Return the (X, Y) coordinate for the center point of the cell that contains the specified text.  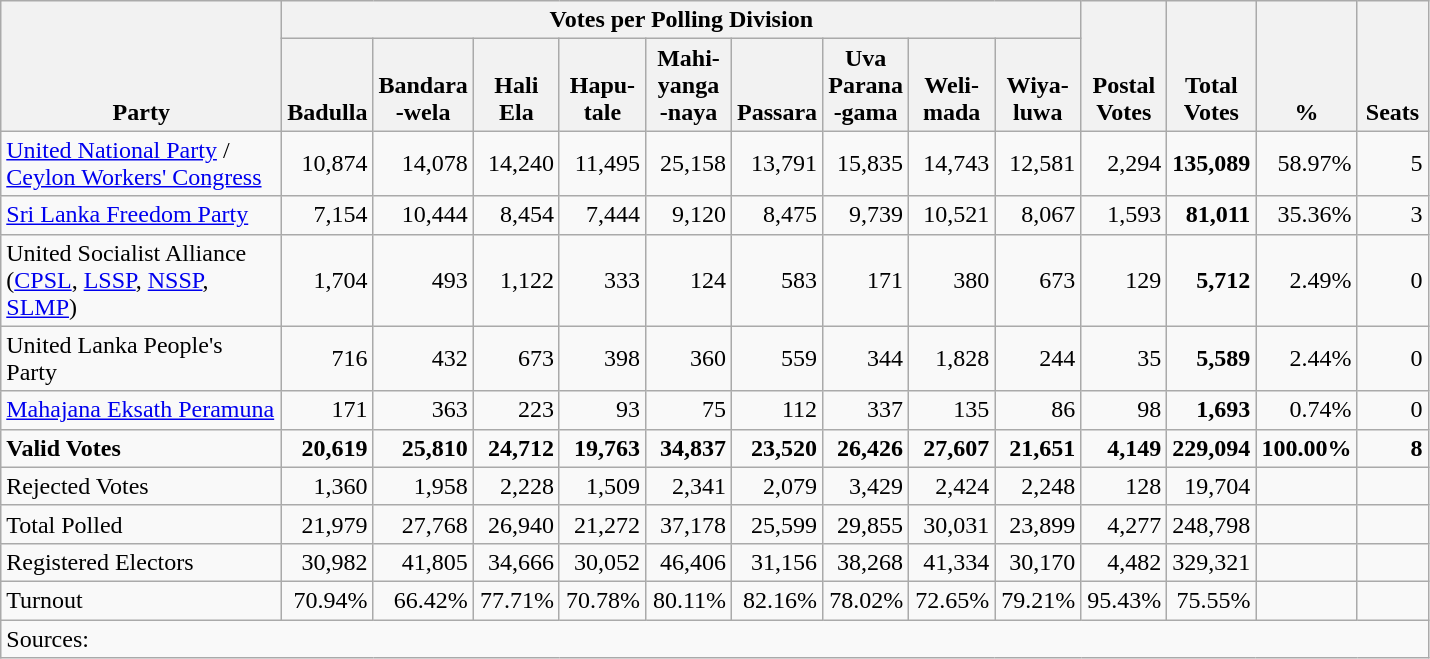
25,158 (688, 164)
Seats (1392, 66)
PostalVotes (1124, 66)
8,475 (778, 215)
27,607 (952, 448)
1,593 (1124, 215)
2.49% (1306, 280)
4,149 (1124, 448)
30,170 (1038, 562)
9,739 (866, 215)
23,899 (1038, 524)
244 (1038, 358)
559 (778, 358)
80.11% (688, 600)
248,798 (1212, 524)
344 (866, 358)
Party (142, 66)
31,156 (778, 562)
15,835 (866, 164)
333 (602, 280)
9,120 (688, 215)
26,426 (866, 448)
432 (423, 358)
380 (952, 280)
38,268 (866, 562)
3 (1392, 215)
2.44% (1306, 358)
35.36% (1306, 215)
58.97% (1306, 164)
716 (328, 358)
337 (866, 410)
13,791 (778, 164)
34,837 (688, 448)
10,521 (952, 215)
77.71% (516, 600)
Total Polled (142, 524)
30,031 (952, 524)
Badulla (328, 85)
360 (688, 358)
2,294 (1124, 164)
2,424 (952, 486)
2,079 (778, 486)
14,078 (423, 164)
100.00% (1306, 448)
70.94% (328, 600)
27,768 (423, 524)
7,444 (602, 215)
30,982 (328, 562)
129 (1124, 280)
14,743 (952, 164)
United Lanka People's Party (142, 358)
24,712 (516, 448)
HaliEla (516, 85)
Hapu-tale (602, 85)
329,321 (1212, 562)
Passara (778, 85)
5,589 (1212, 358)
81,011 (1212, 215)
11,495 (602, 164)
37,178 (688, 524)
82.16% (778, 600)
Registered Electors (142, 562)
35 (1124, 358)
Mahajana Eksath Peramuna (142, 410)
21,651 (1038, 448)
21,272 (602, 524)
Mahi-yanga-naya (688, 85)
223 (516, 410)
2,228 (516, 486)
8 (1392, 448)
1,828 (952, 358)
75 (688, 410)
363 (423, 410)
398 (602, 358)
14,240 (516, 164)
41,334 (952, 562)
70.78% (602, 600)
5,712 (1212, 280)
95.43% (1124, 600)
30,052 (602, 562)
Valid Votes (142, 448)
Votes per Polling Division (682, 20)
86 (1038, 410)
3,429 (866, 486)
583 (778, 280)
46,406 (688, 562)
79.21% (1038, 600)
% (1306, 66)
1,958 (423, 486)
12,581 (1038, 164)
4,277 (1124, 524)
135,089 (1212, 164)
29,855 (866, 524)
124 (688, 280)
493 (423, 280)
19,704 (1212, 486)
26,940 (516, 524)
20,619 (328, 448)
229,094 (1212, 448)
128 (1124, 486)
Wiya-luwa (1038, 85)
1,360 (328, 486)
United Socialist Alliance(CPSL, LSSP, NSSP, SLMP) (142, 280)
Bandara-wela (423, 85)
2,248 (1038, 486)
25,599 (778, 524)
98 (1124, 410)
10,874 (328, 164)
Total Votes (1212, 66)
66.42% (423, 600)
0.74% (1306, 410)
135 (952, 410)
4,482 (1124, 562)
21,979 (328, 524)
1,704 (328, 280)
Sources: (714, 639)
7,154 (328, 215)
1,122 (516, 280)
1,509 (602, 486)
25,810 (423, 448)
93 (602, 410)
8,454 (516, 215)
75.55% (1212, 600)
78.02% (866, 600)
23,520 (778, 448)
United National Party /Ceylon Workers' Congress (142, 164)
UvaParana-gama (866, 85)
2,341 (688, 486)
8,067 (1038, 215)
Sri Lanka Freedom Party (142, 215)
5 (1392, 164)
Weli-mada (952, 85)
72.65% (952, 600)
19,763 (602, 448)
1,693 (1212, 410)
Rejected Votes (142, 486)
34,666 (516, 562)
10,444 (423, 215)
112 (778, 410)
41,805 (423, 562)
Turnout (142, 600)
